Capture the cell that displays the provided text and extract its (X, Y) central coordinate. 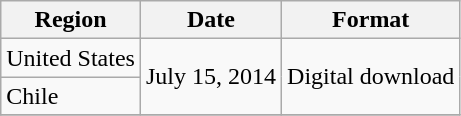
Region (71, 20)
Chile (71, 96)
United States (71, 58)
Format (371, 20)
Digital download (371, 77)
July 15, 2014 (210, 77)
Date (210, 20)
